Identify which cell holds the provided text, then report its (X, Y) central coordinate. 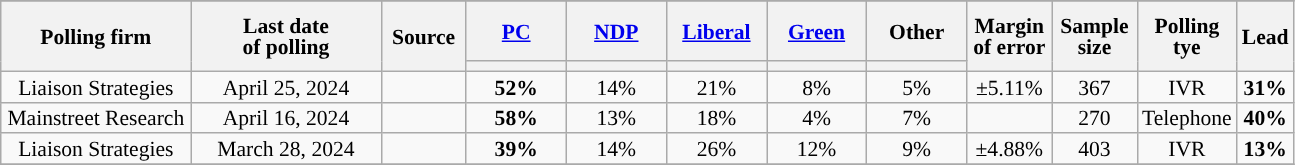
April 25, 2024 (286, 86)
5% (917, 86)
Green (816, 31)
PC (516, 31)
270 (1094, 118)
403 (1094, 150)
Polling firm (96, 36)
40% (1266, 118)
52% (516, 86)
8% (816, 86)
4% (816, 118)
NDP (616, 31)
Telephone (1187, 118)
367 (1094, 86)
Lead (1266, 36)
9% (917, 150)
26% (716, 150)
Margin of error (1010, 36)
12% (816, 150)
39% (516, 150)
March 28, 2024 (286, 150)
58% (516, 118)
±4.88% (1010, 150)
Last dateof polling (286, 36)
April 16, 2024 (286, 118)
Polling tye (1187, 36)
Liberal (716, 31)
Mainstreet Research (96, 118)
Source (424, 36)
7% (917, 118)
18% (716, 118)
Other (917, 31)
±5.11% (1010, 86)
21% (716, 86)
Sample size (1094, 36)
31% (1266, 86)
